Extract the [X, Y] coordinate from the center of the cell holding the provided text.  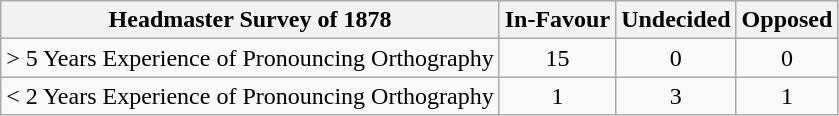
15 [557, 58]
In-Favour [557, 20]
< 2 Years Experience of Pronouncing Orthography [250, 96]
Opposed [787, 20]
Undecided [676, 20]
> 5 Years Experience of Pronouncing Orthography [250, 58]
Headmaster Survey of 1878 [250, 20]
3 [676, 96]
